Find where the given text appears and provide that cell's center as (X, Y) coordinate. 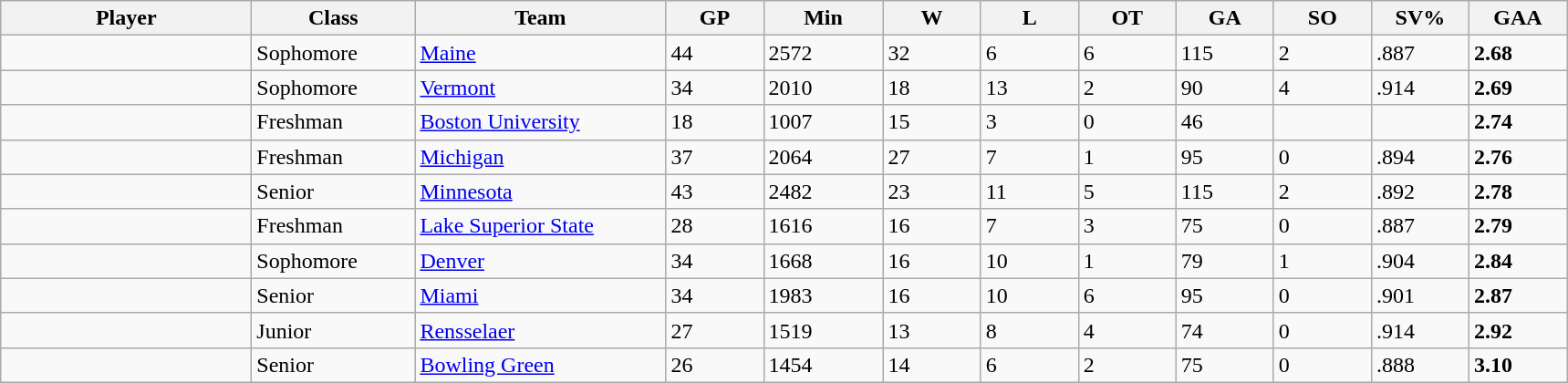
.904 (1419, 261)
.892 (1419, 191)
1983 (823, 295)
.894 (1419, 157)
14 (932, 365)
Lake Superior State (540, 226)
11 (1029, 191)
1616 (823, 226)
23 (932, 191)
GAA (1518, 18)
SO (1323, 18)
90 (1224, 88)
5 (1127, 191)
W (932, 18)
.888 (1419, 365)
2.76 (1518, 157)
1454 (823, 365)
74 (1224, 330)
3.10 (1518, 365)
Boston University (540, 122)
32 (932, 53)
Class (334, 18)
Maine (540, 53)
Michigan (540, 157)
GA (1224, 18)
Team (540, 18)
2.74 (1518, 122)
2.92 (1518, 330)
1519 (823, 330)
2.69 (1518, 88)
GP (715, 18)
Minnesota (540, 191)
44 (715, 53)
28 (715, 226)
OT (1127, 18)
2.68 (1518, 53)
Rensselaer (540, 330)
1007 (823, 122)
79 (1224, 261)
Junior (334, 330)
Player (126, 18)
2.78 (1518, 191)
46 (1224, 122)
Denver (540, 261)
Miami (540, 295)
Vermont (540, 88)
2010 (823, 88)
37 (715, 157)
.901 (1419, 295)
2572 (823, 53)
8 (1029, 330)
2482 (823, 191)
2.84 (1518, 261)
2.87 (1518, 295)
Bowling Green (540, 365)
15 (932, 122)
2.79 (1518, 226)
SV% (1419, 18)
43 (715, 191)
26 (715, 365)
1668 (823, 261)
2064 (823, 157)
L (1029, 18)
Min (823, 18)
